Locate the cell with the specified text and output its [X, Y] center coordinate. 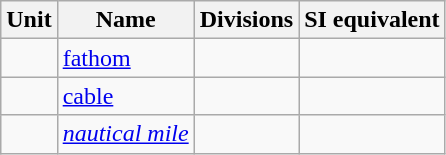
Unit [29, 20]
fathom [126, 58]
SI equivalent [372, 20]
Name [126, 20]
Divisions [246, 20]
cable [126, 96]
nautical mile [126, 134]
